Extract the (x, y) coordinate from the center of the cell holding the provided text.  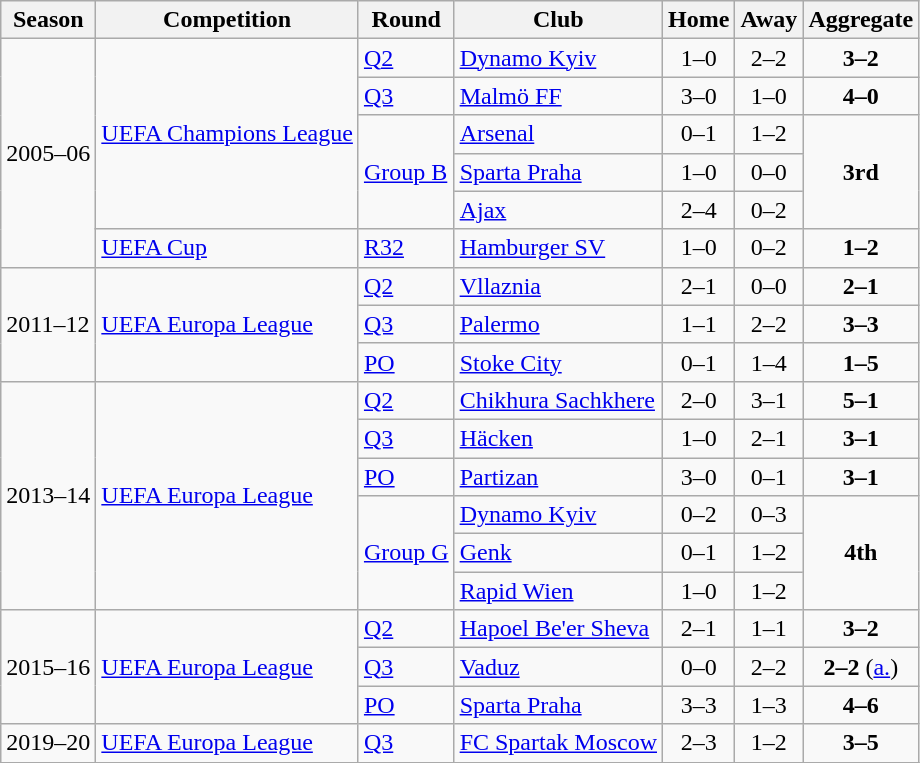
5–1 (861, 400)
1–4 (769, 362)
UEFA Cup (228, 248)
2019–20 (48, 743)
Vaduz (558, 667)
Round (406, 20)
2015–16 (48, 667)
Vllaznia (558, 286)
4th (861, 553)
Competition (228, 20)
Palermo (558, 324)
3–5 (861, 743)
Season (48, 20)
1–5 (861, 362)
0–3 (769, 515)
1–3 (769, 705)
Group B (406, 172)
2–2 (a.) (861, 667)
2013–14 (48, 495)
Home (699, 20)
2011–12 (48, 324)
Aggregate (861, 20)
3rd (861, 172)
Club (558, 20)
Partizan (558, 477)
FC Spartak Moscow (558, 743)
2–0 (699, 400)
2–3 (699, 743)
2005–06 (48, 153)
Rapid Wien (558, 591)
Ajax (558, 210)
R32 (406, 248)
Genk (558, 553)
Hamburger SV (558, 248)
Chikhura Sachkhere (558, 400)
Häcken (558, 438)
Hapoel Be'er Sheva (558, 629)
Away (769, 20)
UEFA Champions League (228, 134)
2–4 (699, 210)
Group G (406, 553)
4–6 (861, 705)
4–0 (861, 96)
Malmö FF (558, 96)
Arsenal (558, 134)
Stoke City (558, 362)
